Find where the given text appears and provide that cell's center as (X, Y) coordinate. 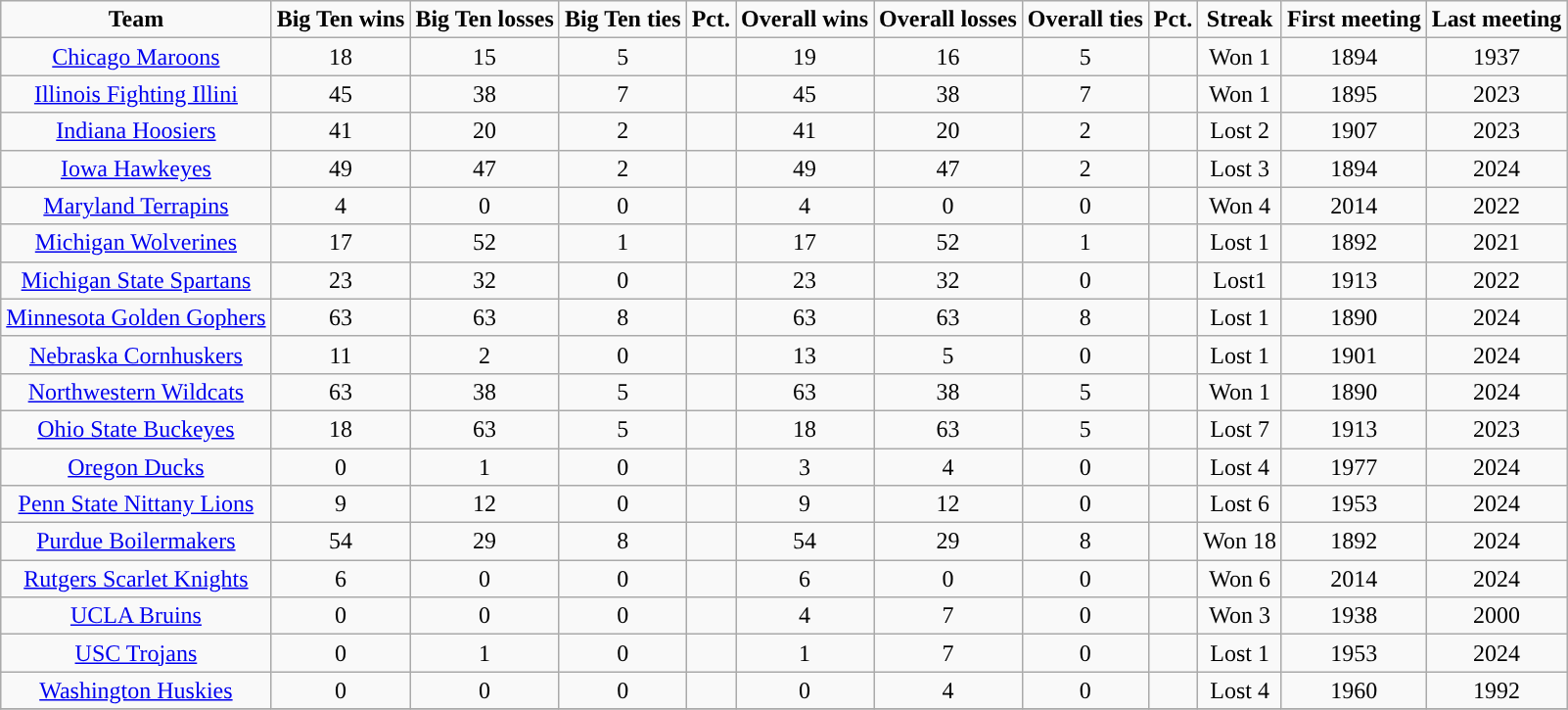
Won 4 (1240, 206)
11 (341, 355)
3 (805, 467)
16 (948, 57)
Northwestern Wildcats (136, 392)
USC Trojans (136, 653)
Big Ten wins (341, 20)
1901 (1354, 355)
UCLA Bruins (136, 616)
Purdue Boilermakers (136, 542)
Rutgers Scarlet Knights (136, 579)
1938 (1354, 616)
Lost 7 (1240, 429)
Won 18 (1240, 542)
1907 (1354, 131)
Streak (1240, 20)
1895 (1354, 94)
1992 (1497, 690)
Won 6 (1240, 579)
15 (484, 57)
1977 (1354, 467)
Won 3 (1240, 616)
Lost 2 (1240, 131)
2021 (1497, 243)
Overall losses (948, 20)
1960 (1354, 690)
Indiana Hoosiers (136, 131)
Lost 6 (1240, 504)
Team (136, 20)
First meeting (1354, 20)
Chicago Maroons (136, 57)
Michigan State Spartans (136, 280)
Illinois Fighting Illini (136, 94)
Lost 3 (1240, 168)
Minnesota Golden Gophers (136, 317)
Oregon Ducks (136, 467)
Big Ten losses (484, 20)
Big Ten ties (623, 20)
Iowa Hawkeyes (136, 168)
Ohio State Buckeyes (136, 429)
1937 (1497, 57)
Michigan Wolverines (136, 243)
Lost1 (1240, 280)
Nebraska Cornhuskers (136, 355)
Penn State Nittany Lions (136, 504)
Last meeting (1497, 20)
2000 (1497, 616)
13 (805, 355)
19 (805, 57)
Overall ties (1084, 20)
Maryland Terrapins (136, 206)
Washington Huskies (136, 690)
Overall wins (805, 20)
